Return the [X, Y] coordinate for the center point of the cell that contains the specified text.  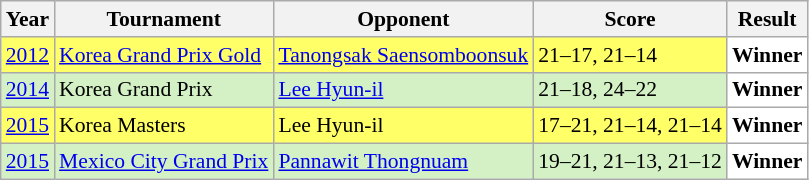
Year [28, 19]
21–18, 24–22 [630, 90]
Result [768, 19]
Tanongsak Saensomboonsuk [403, 55]
Korea Grand Prix [164, 90]
21–17, 21–14 [630, 55]
Korea Masters [164, 126]
2012 [28, 55]
Score [630, 19]
Tournament [164, 19]
17–21, 21–14, 21–14 [630, 126]
Pannawit Thongnuam [403, 162]
Opponent [403, 19]
2014 [28, 90]
19–21, 21–13, 21–12 [630, 162]
Korea Grand Prix Gold [164, 55]
Mexico City Grand Prix [164, 162]
